Return (X, Y) of the center of cell containing provided text 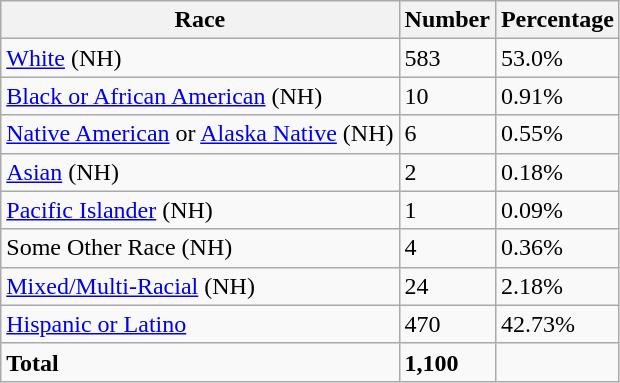
Pacific Islander (NH) (200, 210)
1,100 (447, 362)
Black or African American (NH) (200, 96)
6 (447, 134)
Some Other Race (NH) (200, 248)
42.73% (557, 324)
White (NH) (200, 58)
Mixed/Multi-Racial (NH) (200, 286)
Hispanic or Latino (200, 324)
0.91% (557, 96)
Native American or Alaska Native (NH) (200, 134)
Race (200, 20)
53.0% (557, 58)
1 (447, 210)
10 (447, 96)
Asian (NH) (200, 172)
0.18% (557, 172)
Total (200, 362)
Number (447, 20)
24 (447, 286)
0.55% (557, 134)
583 (447, 58)
0.09% (557, 210)
470 (447, 324)
0.36% (557, 248)
2.18% (557, 286)
2 (447, 172)
Percentage (557, 20)
4 (447, 248)
